Output the [X, Y] coordinate of the center of the cell containing the given text.  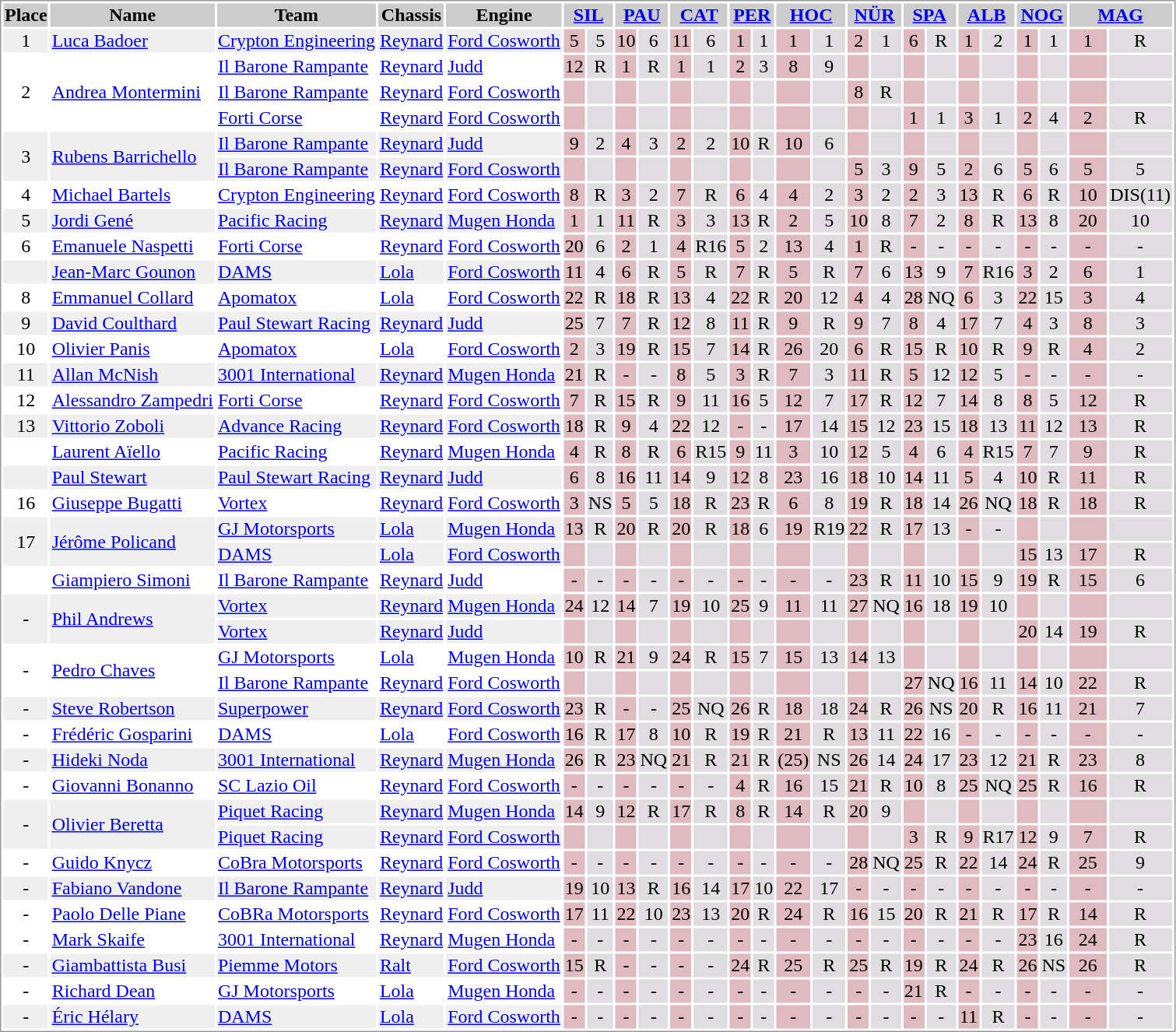
Olivier Beretta [132, 825]
Jordi Gené [132, 220]
Name [132, 15]
Frédéric Gosparini [132, 734]
Hideki Noda [132, 760]
Team [296, 15]
Advance Racing [296, 426]
NÜR [875, 15]
SPA [929, 15]
Vittorio Zoboli [132, 426]
Fabiano Vandone [132, 888]
Éric Hélary [132, 1017]
SIL [588, 15]
DIS(11) [1141, 195]
Chassis [411, 15]
MAG [1121, 15]
Mark Skaife [132, 939]
Piemme Motors [296, 966]
Alessandro Zampedri [132, 401]
NOG [1042, 15]
R19 [830, 528]
CoBra Motorsports [296, 863]
Michael Bartels [132, 195]
ALB [987, 15]
Emmanuel Collard [132, 298]
Phil Andrews [132, 620]
Giampiero Simoni [132, 580]
Giuseppe Bugatti [132, 504]
Andrea Montermini [132, 92]
Emanuele Naspetti [132, 247]
Pedro Chaves [132, 671]
PER [752, 15]
PAU [642, 15]
Place [26, 15]
Paolo Delle Piane [132, 914]
Engine [504, 15]
Paul Stewart [132, 477]
SC Lazio Oil [296, 785]
CoBRa Motorsports [296, 914]
Rubens Barrichello [132, 157]
(25) [794, 760]
Luca Badoer [132, 41]
Laurent Aïello [132, 452]
CAT [699, 15]
Jean-Marc Gounon [132, 272]
R17 [998, 837]
Superpower [296, 709]
Allan McNish [132, 374]
David Coulthard [132, 323]
Giambattista Busi [132, 966]
Jérôme Policand [132, 542]
Richard Dean [132, 991]
Giovanni Bonanno [132, 785]
Guido Knycz [132, 863]
Steve Robertson [132, 709]
Ralt [411, 966]
Olivier Panis [132, 349]
HOC [811, 15]
